Find where the given text appears and provide that cell's center as [X, Y] coordinate. 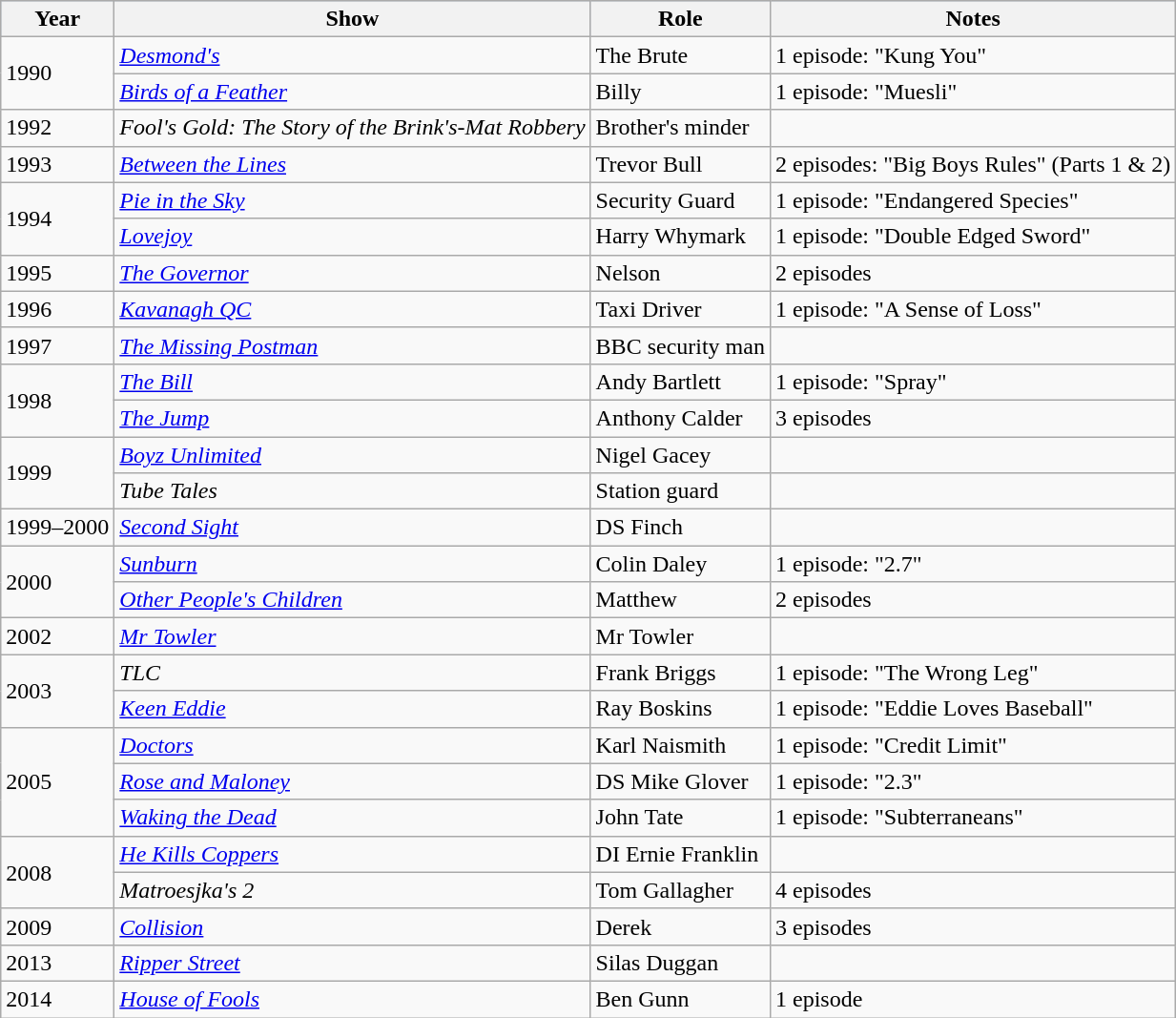
Nelson [680, 273]
2000 [57, 582]
1 episode: "2.3" [973, 781]
Ray Boskins [680, 709]
1999–2000 [57, 528]
Colin Daley [680, 564]
DS Finch [680, 528]
Frank Briggs [680, 673]
Waking the Dead [353, 818]
House of Fools [353, 999]
Keen Eddie [353, 709]
Tube Tales [353, 491]
The Brute [680, 55]
Taxi Driver [680, 309]
Notes [973, 19]
2009 [57, 926]
Trevor Bull [680, 164]
The Jump [353, 418]
Ben Gunn [680, 999]
The Governor [353, 273]
Sunburn [353, 564]
Pie in the Sky [353, 200]
2008 [57, 872]
TLC [353, 673]
The Bill [353, 382]
Nigel Gacey [680, 455]
2014 [57, 999]
Security Guard [680, 200]
1999 [57, 473]
2 episodes: "Big Boys Rules" (Parts 1 & 2) [973, 164]
1 episode: "Spray" [973, 382]
1 episode: "Endangered Species" [973, 200]
Anthony Calder [680, 418]
1 episode [973, 999]
2003 [57, 691]
4 episodes [973, 890]
1994 [57, 218]
Second Sight [353, 528]
1998 [57, 400]
Ripper Street [353, 963]
Billy [680, 92]
1997 [57, 345]
1993 [57, 164]
DI Ernie Franklin [680, 854]
1 episode: "Credit Limit" [973, 745]
Show [353, 19]
1995 [57, 273]
Matroesjka's 2 [353, 890]
2005 [57, 781]
Fool's Gold: The Story of the Brink's-Mat Robbery [353, 128]
1996 [57, 309]
The Missing Postman [353, 345]
1 episode: "Double Edged Sword" [973, 237]
1 episode: "Muesli" [973, 92]
Brother's minder [680, 128]
Year [57, 19]
BBC security man [680, 345]
1 episode: "The Wrong Leg" [973, 673]
Karl Naismith [680, 745]
Matthew [680, 600]
Silas Duggan [680, 963]
Andy Bartlett [680, 382]
1 episode: "Eddie Loves Baseball" [973, 709]
Lovejoy [353, 237]
Boyz Unlimited [353, 455]
Collision [353, 926]
2013 [57, 963]
Rose and Maloney [353, 781]
2002 [57, 636]
1 episode: "2.7" [973, 564]
Derek [680, 926]
Birds of a Feather [353, 92]
Kavanagh QC [353, 309]
Doctors [353, 745]
1992 [57, 128]
Role [680, 19]
Harry Whymark [680, 237]
DS Mike Glover [680, 781]
Between the Lines [353, 164]
Tom Gallagher [680, 890]
Station guard [680, 491]
1 episode: "A Sense of Loss" [973, 309]
1990 [57, 73]
He Kills Coppers [353, 854]
John Tate [680, 818]
Other People's Children [353, 600]
1 episode: "Subterraneans" [973, 818]
1 episode: "Kung You" [973, 55]
Desmond's [353, 55]
